Detect which cell encompasses the target text, then output its (x, y) center coordinate. 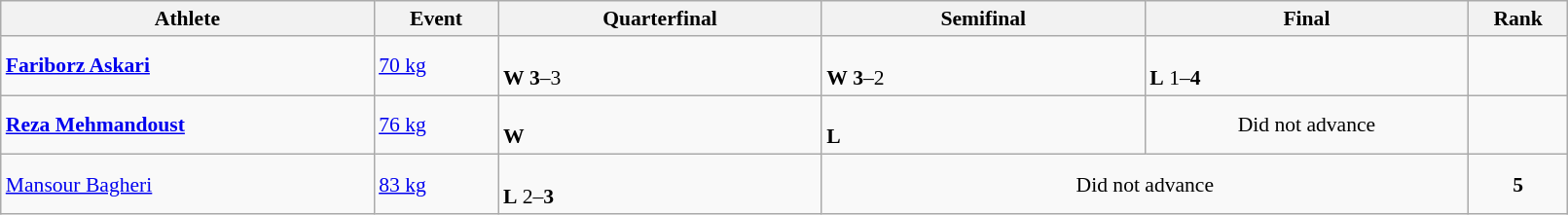
L 1–4 (1306, 66)
Athlete (187, 18)
Fariborz Askari (187, 66)
W (660, 125)
Final (1306, 18)
76 kg (436, 125)
83 kg (436, 185)
W 3–2 (983, 66)
5 (1518, 185)
Reza Mehmandoust (187, 125)
L 2–3 (660, 185)
Rank (1518, 18)
Event (436, 18)
W 3–3 (660, 66)
Mansour Bagheri (187, 185)
Quarterfinal (660, 18)
70 kg (436, 66)
L (983, 125)
Semifinal (983, 18)
